Extract the (x, y) coordinate from the center of the cell holding the provided text.  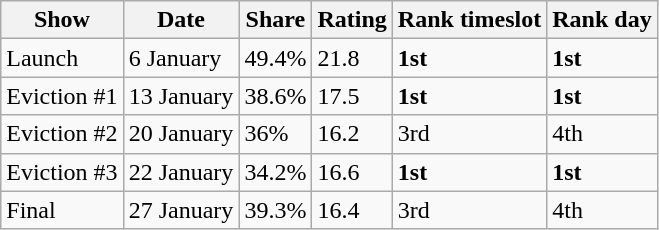
34.2% (276, 172)
49.4% (276, 58)
Eviction #3 (62, 172)
16.4 (352, 210)
20 January (181, 134)
Rating (352, 20)
Eviction #2 (62, 134)
17.5 (352, 96)
Date (181, 20)
Final (62, 210)
22 January (181, 172)
16.6 (352, 172)
6 January (181, 58)
27 January (181, 210)
21.8 (352, 58)
16.2 (352, 134)
Eviction #1 (62, 96)
Rank day (602, 20)
Show (62, 20)
Rank timeslot (469, 20)
13 January (181, 96)
36% (276, 134)
Launch (62, 58)
38.6% (276, 96)
Share (276, 20)
39.3% (276, 210)
